Return [x, y] of the center of cell containing provided text 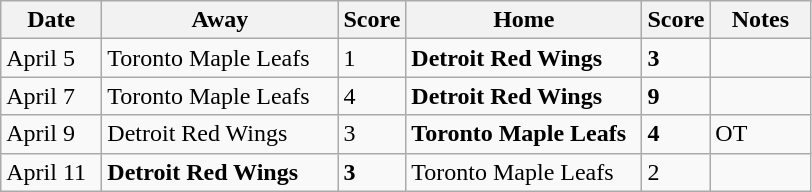
April 5 [52, 58]
April 7 [52, 96]
Away [220, 20]
April 9 [52, 134]
Date [52, 20]
2 [676, 172]
Notes [760, 20]
1 [372, 58]
9 [676, 96]
Home [524, 20]
OT [760, 134]
April 11 [52, 172]
